Determine the (X, Y) coordinate at the center of the cell enclosing the given text.  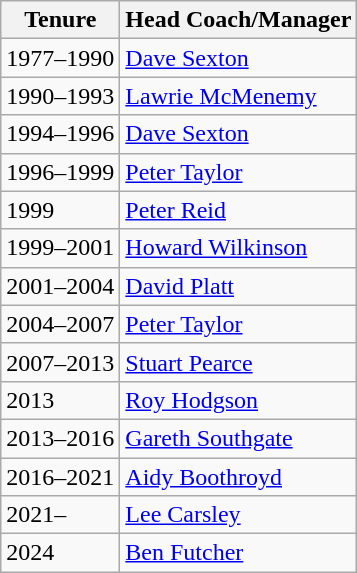
2013 (60, 400)
Head Coach/Manager (238, 20)
1977–1990 (60, 58)
Howard Wilkinson (238, 248)
2007–2013 (60, 362)
David Platt (238, 286)
Lee Carsley (238, 515)
1996–1999 (60, 172)
1999 (60, 210)
2021– (60, 515)
Stuart Pearce (238, 362)
1990–1993 (60, 96)
2004–2007 (60, 324)
Aidy Boothroyd (238, 477)
2001–2004 (60, 286)
Peter Reid (238, 210)
2024 (60, 553)
Roy Hodgson (238, 400)
Gareth Southgate (238, 438)
1994–1996 (60, 134)
2016–2021 (60, 477)
Lawrie McMenemy (238, 96)
Tenure (60, 20)
2013–2016 (60, 438)
Ben Futcher (238, 553)
1999–2001 (60, 248)
